Identify which cell holds the provided text, then report its (x, y) central coordinate. 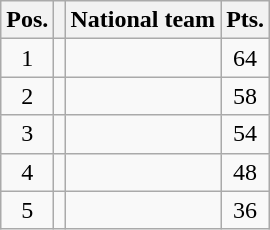
3 (28, 134)
National team (143, 20)
4 (28, 172)
36 (246, 210)
64 (246, 58)
58 (246, 96)
2 (28, 96)
5 (28, 210)
48 (246, 172)
54 (246, 134)
Pts. (246, 20)
1 (28, 58)
Pos. (28, 20)
